Search for the cell housing the specified text and yield its (X, Y) center coordinate. 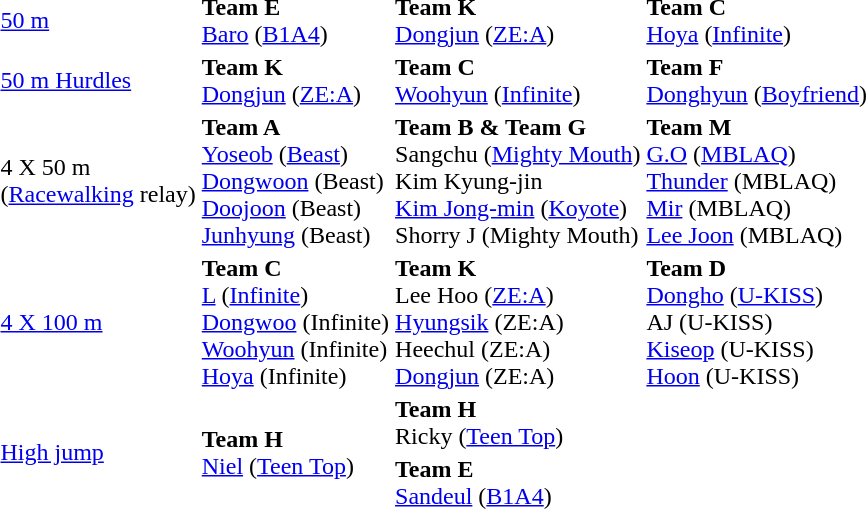
Team CL (Infinite)Dongwoo (Infinite)Woohyun (Infinite)Hoya (Infinite) (295, 322)
Team B & Team GSangchu (Mighty Mouth)Kim Kyung-jinKim Jong-min (Koyote)Shorry J (Mighty Mouth) (518, 181)
Team KDongjun (ZE:A) (295, 80)
Team HRicky (Teen Top) (518, 422)
Team CWoohyun (Infinite) (518, 80)
Team KLee Hoo (ZE:A)Hyungsik (ZE:A)Heechul (ZE:A)Dongjun (ZE:A) (518, 322)
Team AYoseob (Beast)Dongwoon (Beast)Doojoon (Beast)Junhyung (Beast) (295, 181)
